Capture the cell that displays the provided text and extract its (X, Y) central coordinate. 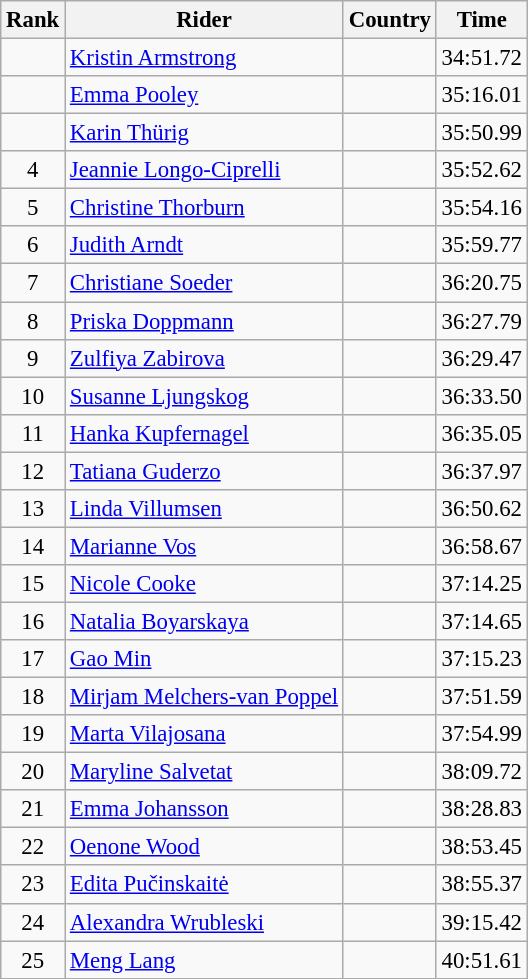
Karin Thürig (204, 133)
37:14.25 (482, 584)
Jeannie Longo-Ciprelli (204, 170)
22 (33, 847)
20 (33, 772)
Priska Doppmann (204, 321)
34:51.72 (482, 58)
Edita Pučinskaitė (204, 885)
14 (33, 546)
18 (33, 697)
25 (33, 960)
Judith Arndt (204, 245)
13 (33, 509)
36:35.05 (482, 433)
23 (33, 885)
Emma Johansson (204, 809)
37:54.99 (482, 734)
11 (33, 433)
10 (33, 396)
40:51.61 (482, 960)
38:53.45 (482, 847)
24 (33, 922)
35:54.16 (482, 208)
37:51.59 (482, 697)
Rider (204, 20)
7 (33, 283)
21 (33, 809)
35:59.77 (482, 245)
Maryline Salvetat (204, 772)
Country (390, 20)
4 (33, 170)
Susanne Ljungskog (204, 396)
Linda Villumsen (204, 509)
36:27.79 (482, 321)
36:50.62 (482, 509)
Emma Pooley (204, 95)
Gao Min (204, 659)
6 (33, 245)
38:28.83 (482, 809)
Mirjam Melchers-van Poppel (204, 697)
36:20.75 (482, 283)
Christine Thorburn (204, 208)
Natalia Boyarskaya (204, 621)
35:52.62 (482, 170)
Tatiana Guderzo (204, 471)
12 (33, 471)
Alexandra Wrubleski (204, 922)
19 (33, 734)
37:15.23 (482, 659)
15 (33, 584)
35:50.99 (482, 133)
38:09.72 (482, 772)
Marta Vilajosana (204, 734)
Time (482, 20)
17 (33, 659)
16 (33, 621)
36:58.67 (482, 546)
Nicole Cooke (204, 584)
Kristin Armstrong (204, 58)
Marianne Vos (204, 546)
5 (33, 208)
Rank (33, 20)
36:33.50 (482, 396)
39:15.42 (482, 922)
9 (33, 358)
36:29.47 (482, 358)
36:37.97 (482, 471)
Hanka Kupfernagel (204, 433)
38:55.37 (482, 885)
Zulfiya Zabirova (204, 358)
Christiane Soeder (204, 283)
Oenone Wood (204, 847)
Meng Lang (204, 960)
8 (33, 321)
35:16.01 (482, 95)
37:14.65 (482, 621)
